Determine the (X, Y) coordinate at the center of the cell enclosing the given text.  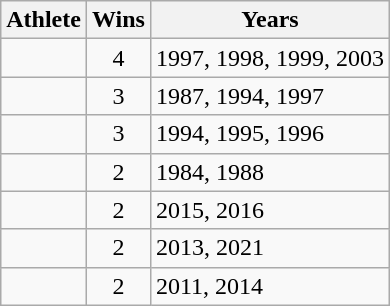
Wins (118, 20)
1997, 1998, 1999, 2003 (270, 58)
4 (118, 58)
1987, 1994, 1997 (270, 96)
2013, 2021 (270, 248)
2015, 2016 (270, 210)
2011, 2014 (270, 286)
Years (270, 20)
1984, 1988 (270, 172)
Athlete (44, 20)
1994, 1995, 1996 (270, 134)
